Provide the [X, Y] coordinate of the cell's center where the given text is located.  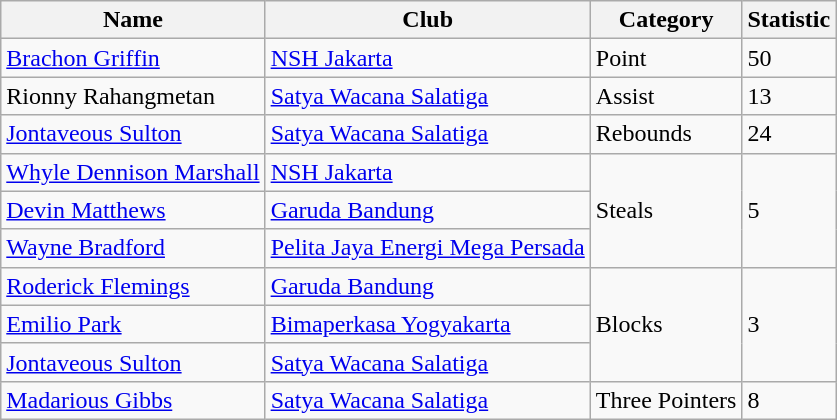
Emilio Park [133, 324]
5 [789, 210]
Wayne Bradford [133, 248]
Assist [666, 96]
Rebounds [666, 134]
3 [789, 324]
Blocks [666, 324]
Statistic [789, 20]
Rionny Rahangmetan [133, 96]
Devin Matthews [133, 210]
Name [133, 20]
8 [789, 400]
Roderick Flemings [133, 286]
Pelita Jaya Energi Mega Persada [428, 248]
13 [789, 96]
50 [789, 58]
Madarious Gibbs [133, 400]
Category [666, 20]
Point [666, 58]
Brachon Griffin [133, 58]
24 [789, 134]
Bimaperkasa Yogyakarta [428, 324]
Steals [666, 210]
Whyle Dennison Marshall [133, 172]
Three Pointers [666, 400]
Club [428, 20]
